Detect which cell encompasses the target text, then output its (X, Y) center coordinate. 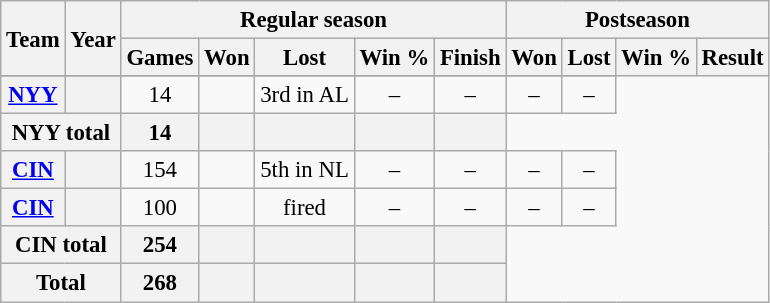
100 (160, 208)
Team (33, 38)
Postseason (638, 20)
NYY (33, 95)
268 (160, 283)
Year (93, 38)
Result (732, 58)
CIN total (61, 245)
254 (160, 245)
Regular season (314, 20)
Games (160, 58)
154 (160, 170)
NYY total (61, 133)
3rd in AL (304, 95)
5th in NL (304, 170)
Total (61, 283)
Finish (470, 58)
fired (304, 208)
